For the text-containing cell, return its midpoint in [X, Y] coordinate format. 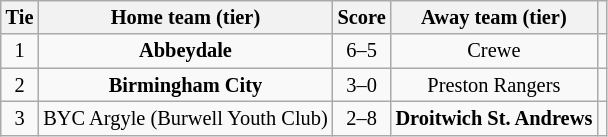
Away team (tier) [494, 17]
Home team (tier) [185, 17]
Preston Rangers [494, 85]
Droitwich St. Andrews [494, 118]
1 [20, 51]
2–8 [362, 118]
Birmingham City [185, 85]
Tie [20, 17]
BYC Argyle (Burwell Youth Club) [185, 118]
Abbeydale [185, 51]
Score [362, 17]
6–5 [362, 51]
Crewe [494, 51]
3–0 [362, 85]
3 [20, 118]
2 [20, 85]
